Scan for the cell matching the given text and deliver its [x, y] coordinate at center. 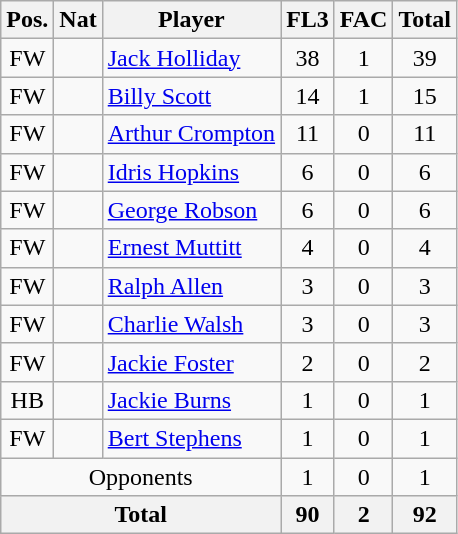
FAC [364, 20]
Opponents [141, 477]
Player [191, 20]
Billy Scott [191, 96]
39 [425, 58]
Idris Hopkins [191, 172]
38 [308, 58]
14 [308, 96]
Ralph Allen [191, 286]
90 [308, 515]
Arthur Crompton [191, 134]
HB [28, 400]
Pos. [28, 20]
Charlie Walsh [191, 324]
Ernest Muttitt [191, 248]
15 [425, 96]
Nat [78, 20]
Jackie Burns [191, 400]
George Robson [191, 210]
Jackie Foster [191, 362]
92 [425, 515]
Jack Holliday [191, 58]
FL3 [308, 20]
Bert Stephens [191, 438]
